Capture the cell that displays the provided text and extract its (x, y) central coordinate. 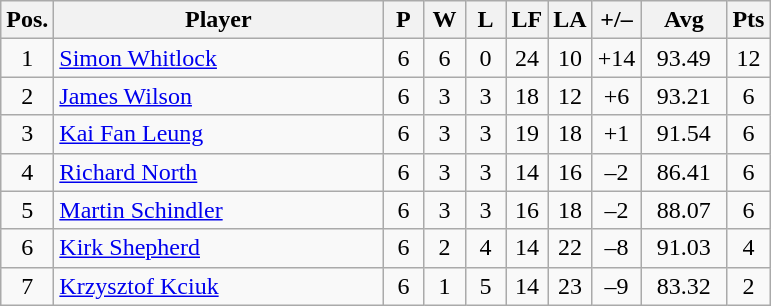
James Wilson (218, 96)
0 (486, 58)
Kirk Shepherd (218, 248)
93.49 (684, 58)
24 (527, 58)
22 (570, 248)
93.21 (684, 96)
Martin Schindler (218, 210)
Krzysztof Kciuk (218, 286)
88.07 (684, 210)
+6 (616, 96)
Avg (684, 20)
10 (570, 58)
Player (218, 20)
LF (527, 20)
Kai Fan Leung (218, 134)
P (404, 20)
Richard North (218, 172)
Pos. (28, 20)
86.41 (684, 172)
83.32 (684, 286)
+14 (616, 58)
–9 (616, 286)
19 (527, 134)
91.54 (684, 134)
LA (570, 20)
Simon Whitlock (218, 58)
+1 (616, 134)
23 (570, 286)
91.03 (684, 248)
+/– (616, 20)
W (444, 20)
Pts (748, 20)
–8 (616, 248)
7 (28, 286)
L (486, 20)
